Provide the (x, y) coordinate of the cell's center where the given text is located.  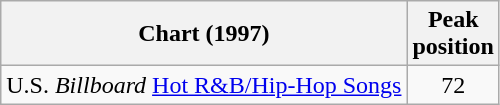
U.S. Billboard Hot R&B/Hip-Hop Songs (204, 85)
72 (453, 85)
Chart (1997) (204, 34)
Peakposition (453, 34)
